Output the [X, Y] coordinate of the center of the cell containing the given text.  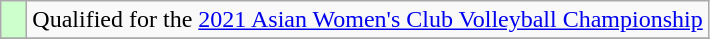
Qualified for the 2021 Asian Women's Club Volleyball Championship [368, 20]
